Locate the cell with the specified text and output its [X, Y] center coordinate. 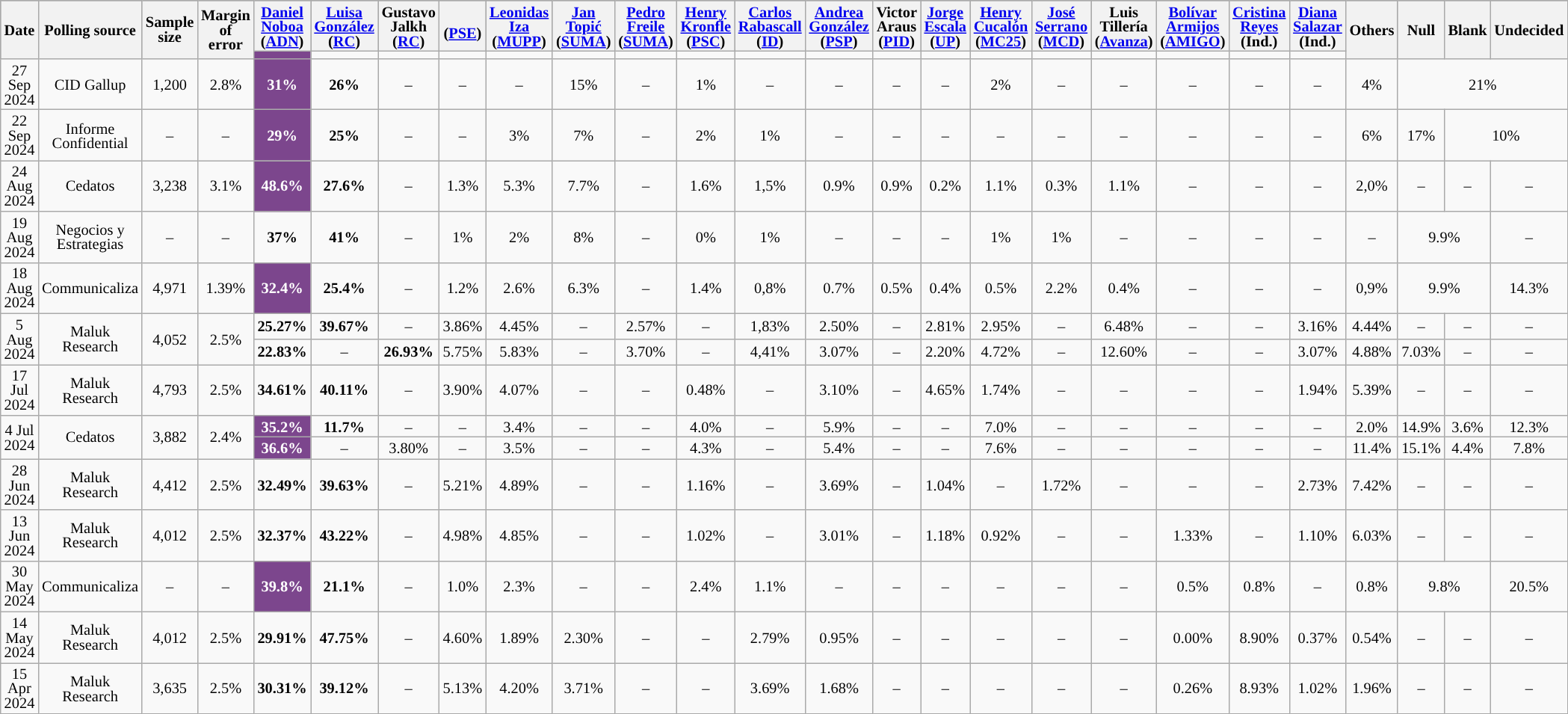
41% [345, 237]
4.65% [945, 390]
1.4% [706, 288]
5.3% [519, 185]
5.21% [463, 484]
2.3% [519, 586]
2.50% [839, 326]
Diana Salazar(Ind.) [1317, 25]
1.89% [519, 637]
Luisa González(RC) [345, 25]
0.37% [1317, 637]
4,052 [170, 339]
18 Aug 2024 [19, 288]
Jan Topić(SUMA) [583, 25]
40.11% [345, 390]
11.4% [1372, 447]
2.79% [770, 637]
4.98% [463, 535]
Polling source [90, 29]
3.70% [646, 351]
36.6% [283, 447]
Leonidas Iza(MUPP) [519, 25]
3.80% [409, 447]
21% [1483, 84]
8% [583, 237]
22.83% [283, 351]
3.01% [839, 535]
Negocios y Estrategias [90, 237]
3,635 [170, 688]
Carlos Rabascall(ID) [770, 25]
1.6% [706, 185]
39.63% [345, 484]
Pedro Freile(SUMA) [646, 25]
2.2% [1061, 288]
3.5% [519, 447]
7.6% [1001, 447]
7.42% [1372, 484]
8.93% [1259, 688]
Henry Kronfle(PSC) [706, 25]
3,882 [170, 437]
4,971 [170, 288]
José Serrano(MCD) [1061, 25]
15.1% [1421, 447]
22 Sep 2024 [19, 135]
Bolívar Armijos(AMIGO) [1193, 25]
1.72% [1061, 484]
1.10% [1317, 535]
Undecided [1529, 29]
4.85% [519, 535]
29.91% [283, 637]
Victor Araus(PID) [897, 25]
4.3% [706, 447]
3.90% [463, 390]
1.0% [463, 586]
Cristina Reyes(Ind.) [1259, 25]
3.10% [839, 390]
1.18% [945, 535]
1.3% [463, 185]
5 Aug 2024 [19, 339]
6.3% [583, 288]
25% [345, 135]
29% [283, 135]
Blank [1468, 29]
0,8% [770, 288]
2.30% [583, 637]
30.31% [283, 688]
26% [345, 84]
32.49% [283, 484]
39.67% [345, 326]
0% [706, 237]
6% [1372, 135]
28 Jun 2024 [19, 484]
4.72% [1001, 351]
5.9% [839, 426]
37% [283, 237]
3.4% [519, 426]
8.90% [1259, 637]
5.75% [463, 351]
2.81% [945, 326]
7.03% [1421, 351]
0.00% [1193, 637]
2,0% [1372, 185]
30 May 2024 [19, 586]
25.27% [283, 326]
32.4% [283, 288]
4 Jul 2024 [19, 437]
17 Jul 2024 [19, 390]
3.86% [463, 326]
Andrea González(PSP) [839, 25]
Daniel Noboa(ADN) [283, 25]
1.16% [706, 484]
3,238 [170, 185]
3% [519, 135]
0.7% [839, 288]
14 May 2024 [19, 637]
Gustavo Jalkh(RC) [409, 25]
0,9% [1372, 288]
4.20% [519, 688]
4.88% [1372, 351]
12.60% [1124, 351]
27.6% [345, 185]
Marginof error [226, 29]
32.37% [283, 535]
2.57% [646, 326]
CID Gallup [90, 84]
0.26% [1193, 688]
6.03% [1372, 535]
4.07% [519, 390]
1.39% [226, 288]
2.95% [1001, 326]
1,83% [770, 326]
24 Aug 2024 [19, 185]
3.71% [583, 688]
12.3% [1529, 426]
9.8% [1444, 586]
4,412 [170, 484]
21.1% [345, 586]
(PSE) [463, 25]
5.4% [839, 447]
3.16% [1317, 326]
7.7% [583, 185]
5.13% [463, 688]
0.2% [945, 185]
1,200 [170, 84]
2.6% [519, 288]
4.89% [519, 484]
11.7% [345, 426]
0.3% [1061, 185]
4,41% [770, 351]
4.4% [1468, 447]
1.04% [945, 484]
48.6% [283, 185]
35.2% [283, 426]
17% [1421, 135]
2.73% [1317, 484]
1.33% [1193, 535]
Sample size [170, 29]
Others [1372, 29]
34.61% [283, 390]
6.48% [1124, 326]
Date [19, 29]
4.45% [519, 326]
43.22% [345, 535]
0.48% [706, 390]
20.5% [1529, 586]
7% [583, 135]
4% [1372, 84]
39.8% [283, 586]
Informe Confidential [90, 135]
Null [1421, 29]
1.74% [1001, 390]
15 Apr 2024 [19, 688]
1.94% [1317, 390]
Henry Cucalón(MC25) [1001, 25]
7.0% [1001, 426]
27 Sep 2024 [19, 84]
39.12% [345, 688]
1.96% [1372, 688]
15% [583, 84]
5.39% [1372, 390]
1,5% [770, 185]
2.8% [226, 84]
10% [1506, 135]
14.3% [1529, 288]
0.95% [839, 637]
4,793 [170, 390]
4.60% [463, 637]
1.68% [839, 688]
47.75% [345, 637]
13 Jun 2024 [19, 535]
2.0% [1372, 426]
14.9% [1421, 426]
0.92% [1001, 535]
26.93% [409, 351]
19 Aug 2024 [19, 237]
31% [283, 84]
7.8% [1529, 447]
25.4% [345, 288]
5.83% [519, 351]
3.1% [226, 185]
4.0% [706, 426]
Luis Tillería(Avanza) [1124, 25]
2.20% [945, 351]
Jorge Escala(UP) [945, 25]
0.54% [1372, 637]
3.6% [1468, 426]
4.44% [1372, 326]
1.2% [463, 288]
